From the cell containing the given text, extract its center point as (x, y) coordinate. 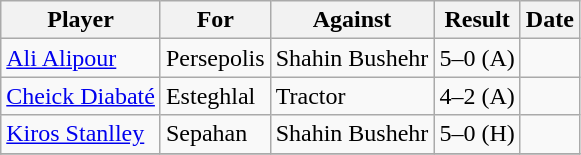
Tractor (352, 96)
Date (550, 20)
Kiros Stanlley (81, 134)
Player (81, 20)
5–0 (A) (477, 58)
For (215, 20)
5–0 (H) (477, 134)
Result (477, 20)
4–2 (A) (477, 96)
Against (352, 20)
Esteghlal (215, 96)
Cheick Diabaté (81, 96)
Ali Alipour (81, 58)
Sepahan (215, 134)
Persepolis (215, 58)
